Find where the given text appears and provide that cell's center as (x, y) coordinate. 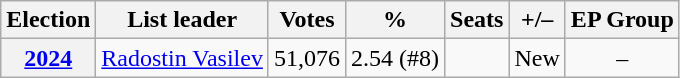
Votes (306, 20)
2.54 (#8) (394, 58)
Seats (477, 20)
New (537, 58)
Election (48, 20)
List leader (182, 20)
+/– (537, 20)
EP Group (622, 20)
– (622, 58)
2024 (48, 58)
% (394, 20)
51,076 (306, 58)
Radostin Vasilev (182, 58)
